Determine the (X, Y) coordinate at the center of the cell enclosing the given text.  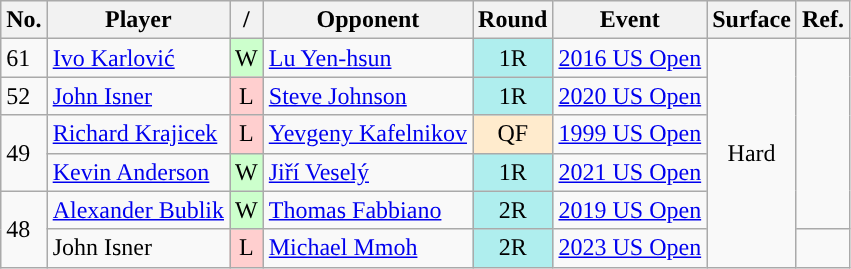
2019 US Open (630, 210)
No. (24, 20)
Lu Yen-hsun (368, 58)
/ (247, 20)
2023 US Open (630, 248)
Richard Krajicek (138, 134)
Kevin Anderson (138, 172)
49 (24, 153)
Player (138, 20)
48 (24, 229)
Event (630, 20)
Opponent (368, 20)
Alexander Bublik (138, 210)
Thomas Fabbiano (368, 210)
Surface (752, 20)
1999 US Open (630, 134)
Ivo Karlović (138, 58)
Ref. (822, 20)
61 (24, 58)
2020 US Open (630, 96)
Yevgeny Kafelnikov (368, 134)
QF (513, 134)
2021 US Open (630, 172)
52 (24, 96)
Steve Johnson (368, 96)
Michael Mmoh (368, 248)
2016 US Open (630, 58)
Hard (752, 153)
Round (513, 20)
Jiří Veselý (368, 172)
